Identify which cell holds the provided text, then report its (x, y) central coordinate. 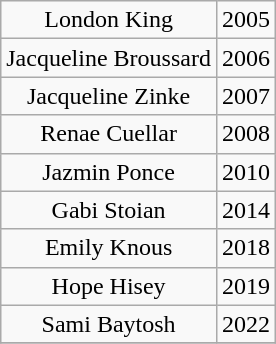
Hope Hisey (109, 286)
London King (109, 20)
2005 (246, 20)
Emily Knous (109, 248)
Jazmin Ponce (109, 172)
2019 (246, 286)
2022 (246, 324)
Sami Baytosh (109, 324)
Jacqueline Zinke (109, 96)
2007 (246, 96)
2006 (246, 58)
2014 (246, 210)
Jacqueline Broussard (109, 58)
Gabi Stoian (109, 210)
2010 (246, 172)
Renae Cuellar (109, 134)
2008 (246, 134)
2018 (246, 248)
